Extract the (x, y) coordinate from the center of the cell holding the provided text.  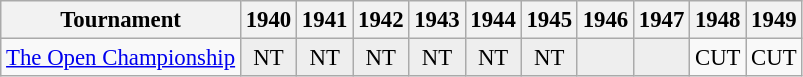
1947 (661, 20)
1945 (549, 20)
1944 (493, 20)
1946 (605, 20)
1942 (381, 20)
1948 (718, 20)
The Open Championship (121, 58)
1943 (437, 20)
1941 (325, 20)
1940 (268, 20)
Tournament (121, 20)
1949 (774, 20)
